Return (x, y) of the center of cell containing provided text 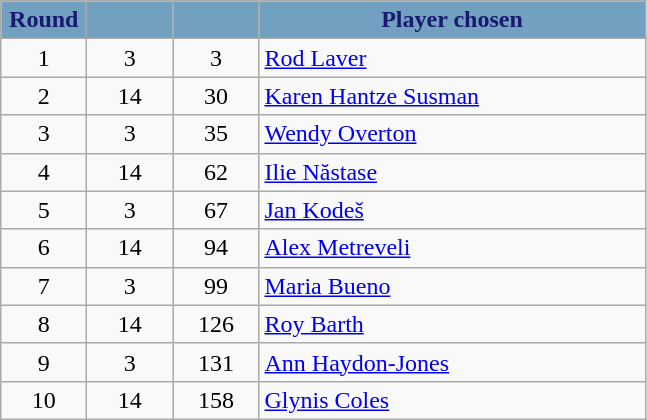
Player chosen (452, 20)
Ann Haydon-Jones (452, 362)
4 (44, 172)
158 (216, 400)
10 (44, 400)
Glynis Coles (452, 400)
Round (44, 20)
Karen Hantze Susman (452, 96)
7 (44, 286)
99 (216, 286)
126 (216, 324)
Maria Bueno (452, 286)
5 (44, 210)
8 (44, 324)
67 (216, 210)
Rod Laver (452, 58)
1 (44, 58)
Wendy Overton (452, 134)
35 (216, 134)
2 (44, 96)
131 (216, 362)
Alex Metreveli (452, 248)
Jan Kodeš (452, 210)
94 (216, 248)
62 (216, 172)
30 (216, 96)
Roy Barth (452, 324)
6 (44, 248)
9 (44, 362)
Ilie Năstase (452, 172)
